Return the [x, y] coordinate for the center point of the cell that contains the specified text.  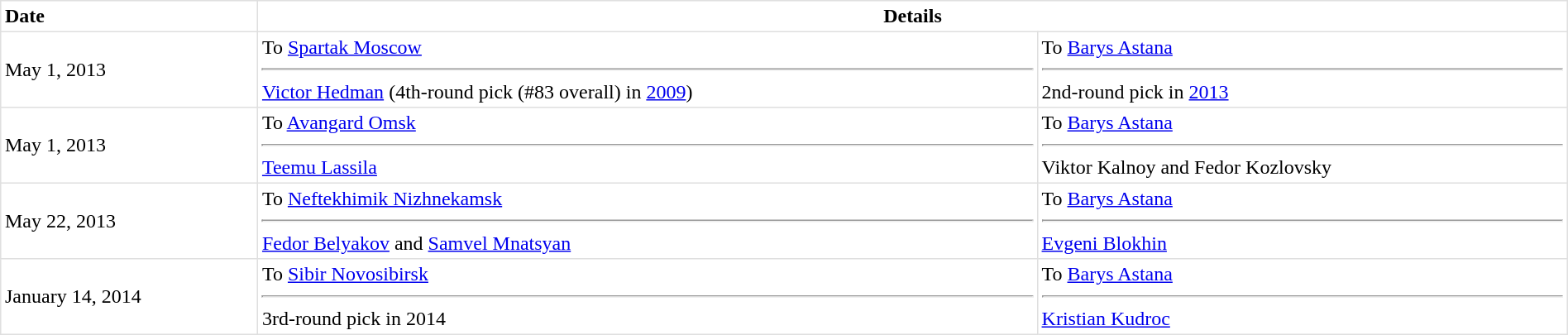
To Sibir Novosibirsk3rd-round pick in 2014 [648, 297]
Date [129, 17]
Details [913, 17]
To Barys Astana Viktor Kalnoy and Fedor Kozlovsky [1302, 146]
To Barys Astana Evgeni Blokhin [1302, 221]
To Avangard Omsk Teemu Lassila [648, 146]
To Spartak Moscow Victor Hedman (4th-round pick (#83 overall) in 2009) [648, 69]
May 22, 2013 [129, 221]
January 14, 2014 [129, 297]
To Barys Astana2nd-round pick in 2013 [1302, 69]
To Neftekhimik Nizhnekamsk Fedor Belyakov and Samvel Mnatsyan [648, 221]
To Barys Astana Kristian Kudroc [1302, 297]
